Output the (x, y) coordinate of the center of the cell containing the given text.  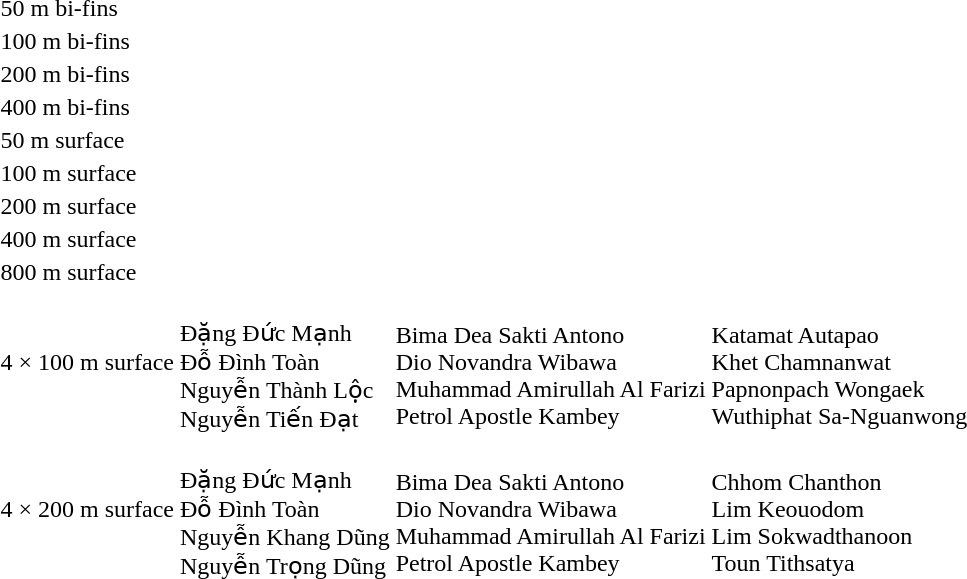
Đặng Đức MạnhĐỗ Đình ToànNguyễn Thành LộcNguyễn Tiến Đạt (284, 362)
Bima Dea Sakti AntonoDio Novandra WibawaMuhammad Amirullah Al FariziPetrol Apostle Kambey (550, 362)
